Scan for the cell matching the given text and deliver its (X, Y) coordinate at center. 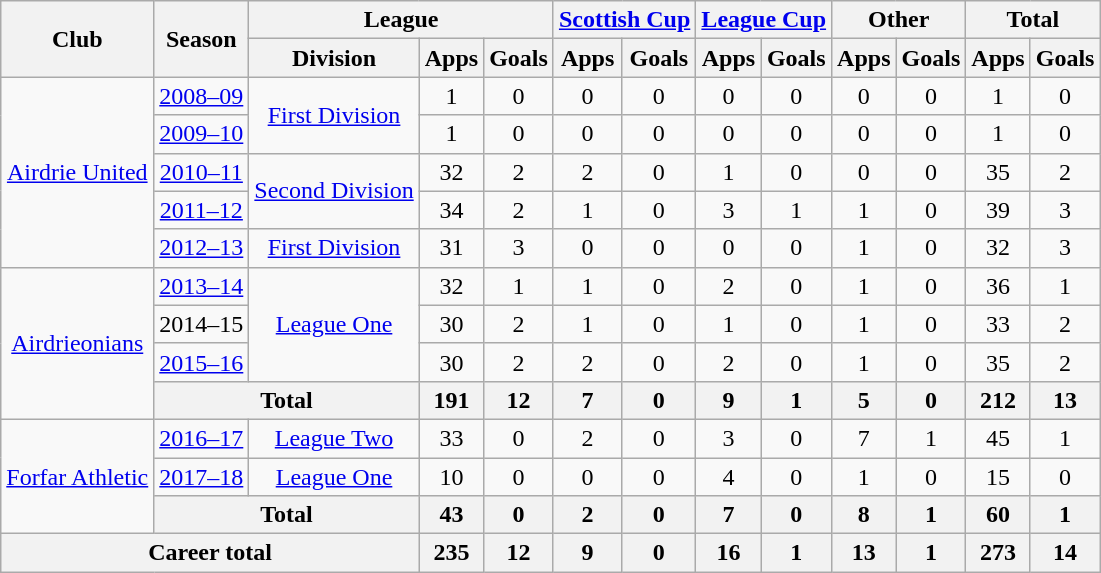
Forfar Athletic (78, 476)
Season (202, 39)
2016–17 (202, 438)
273 (998, 553)
15 (998, 477)
34 (451, 210)
Airdrieonians (78, 343)
2014–15 (202, 324)
16 (728, 553)
2017–18 (202, 477)
Airdrie United (78, 172)
14 (1065, 553)
10 (451, 477)
Other (899, 20)
League Cup (764, 20)
Second Division (334, 191)
60 (998, 515)
2008–09 (202, 96)
Career total (210, 553)
31 (451, 248)
191 (451, 400)
2009–10 (202, 134)
2011–12 (202, 210)
8 (864, 515)
League Two (334, 438)
4 (728, 477)
League (402, 20)
45 (998, 438)
43 (451, 515)
39 (998, 210)
212 (998, 400)
5 (864, 400)
2012–13 (202, 248)
235 (451, 553)
2010–11 (202, 172)
36 (998, 286)
2013–14 (202, 286)
Club (78, 39)
Division (334, 58)
2015–16 (202, 362)
Scottish Cup (624, 20)
